For the text-containing cell, return its midpoint in (X, Y) coordinate format. 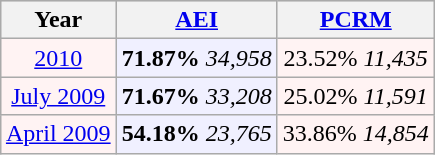
April 2009 (58, 134)
25.02% 11,591 (356, 96)
AEI (196, 20)
54.18% 23,765 (196, 134)
33.86% 14,854 (356, 134)
July 2009 (58, 96)
2010 (58, 58)
23.52% 11,435 (356, 58)
Year (58, 20)
71.87% 34,958 (196, 58)
PCRM (356, 20)
71.67% 33,208 (196, 96)
